Pinpoint the cell where the given text exists, returning its (x, y) midpoint coordinate. 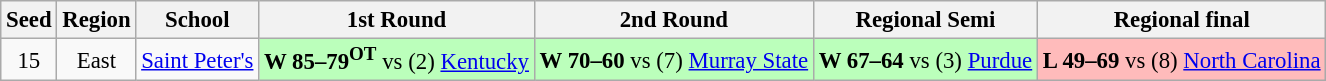
Seed (29, 20)
Regional Semi (925, 20)
School (198, 20)
1st Round (397, 20)
Regional final (1182, 20)
15 (29, 60)
East (96, 60)
2nd Round (674, 20)
W 85–79OT vs (2) Kentucky (397, 60)
Region (96, 20)
W 67–64 vs (3) Purdue (925, 60)
Saint Peter's (198, 60)
W 70–60 vs (7) Murray State (674, 60)
L 49–69 vs (8) North Carolina (1182, 60)
